Identify which cell holds the provided text, then report its [X, Y] central coordinate. 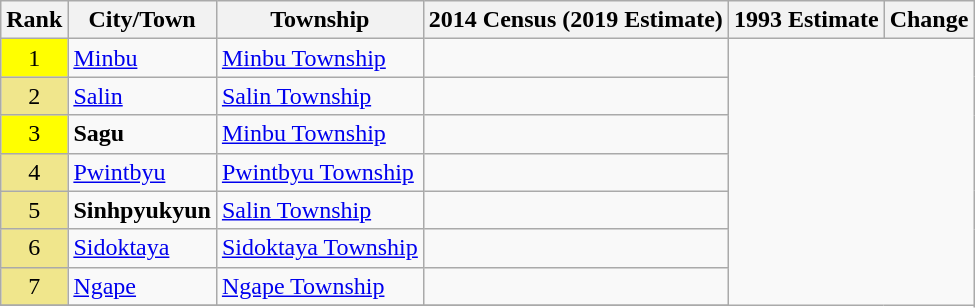
3 [34, 134]
Sinhpyukyun [142, 210]
Pwintbyu [142, 172]
Ngape Township [320, 286]
Rank [34, 20]
2 [34, 96]
5 [34, 210]
Change [929, 20]
7 [34, 286]
Township [320, 20]
Sidoktaya [142, 248]
City/Town [142, 20]
Sidoktaya Township [320, 248]
1 [34, 58]
1993 Estimate [806, 20]
Sagu [142, 134]
Ngape [142, 286]
Pwintbyu Township [320, 172]
6 [34, 248]
4 [34, 172]
2014 Census (2019 Estimate) [576, 20]
Salin [142, 96]
Minbu [142, 58]
